From the cell containing the given text, extract its center point as [X, Y] coordinate. 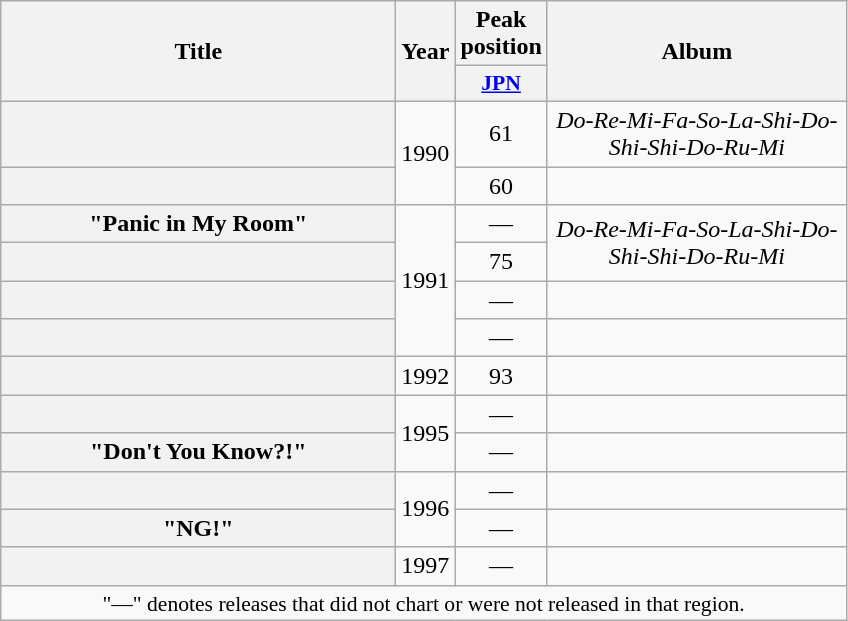
1995 [426, 433]
"NG!" [198, 528]
"Don't You Know?!" [198, 452]
93 [501, 376]
60 [501, 185]
1997 [426, 566]
1990 [426, 152]
Peak position [501, 34]
1991 [426, 281]
1996 [426, 509]
Title [198, 52]
"Panic in My Room" [198, 224]
"—" denotes releases that did not chart or were not released in that region. [424, 603]
Album [696, 52]
Year [426, 52]
75 [501, 262]
JPN [501, 84]
1992 [426, 376]
61 [501, 134]
